Return (x, y) of the center of cell containing provided text 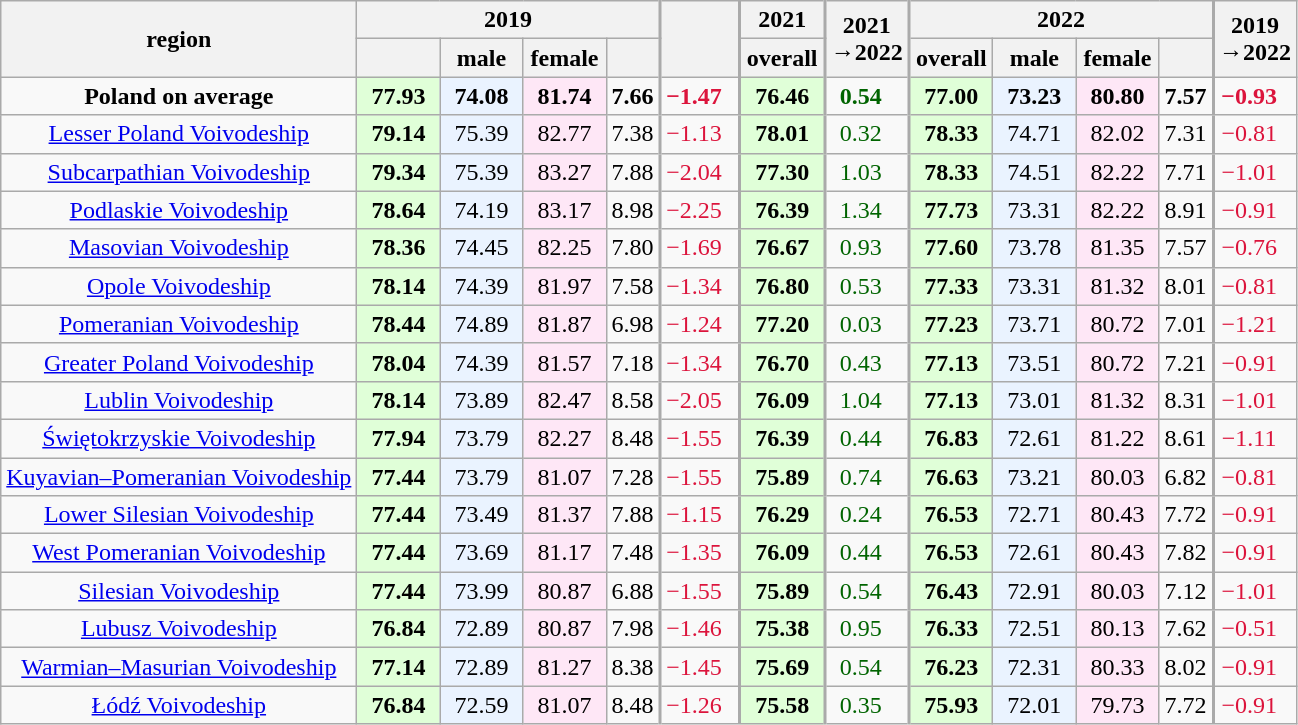
73.51 (1034, 362)
81.35 (1118, 248)
78.01 (782, 134)
Subcarpathian Voivodeship (179, 172)
81.27 (564, 667)
Świętokrzyskie Voivodeship (179, 438)
2021 (782, 20)
72.01 (1034, 705)
7.62 (1186, 629)
76.46 (782, 96)
8.91 (1186, 210)
2019→2022 (1255, 39)
77.33 (951, 286)
8.01 (1186, 286)
76.43 (951, 591)
74.19 (482, 210)
72.59 (482, 705)
0.03 (866, 324)
74.71 (1034, 134)
−1.24 (700, 324)
74.51 (1034, 172)
Lubusz Voivodeship (179, 629)
78.44 (398, 324)
73.23 (1034, 96)
76.83 (951, 438)
−0.51 (1255, 629)
2019 (508, 20)
75.69 (782, 667)
−2.04 (700, 172)
7.01 (1186, 324)
77.73 (951, 210)
77.20 (782, 324)
82.47 (564, 400)
77.30 (782, 172)
6.82 (1186, 477)
7.71 (1186, 172)
6.88 (633, 591)
82.02 (1118, 134)
76.29 (782, 515)
−1.21 (1255, 324)
Kuyavian–Pomeranian Voivodeship (179, 477)
Opole Voivodeship (179, 286)
76.63 (951, 477)
77.00 (951, 96)
7.82 (1186, 553)
Masovian Voivodeship (179, 248)
8.61 (1186, 438)
1.03 (866, 172)
79.34 (398, 172)
0.53 (866, 286)
81.37 (564, 515)
72.31 (1034, 667)
7.38 (633, 134)
Pomeranian Voivodeship (179, 324)
−1.13 (700, 134)
8.31 (1186, 400)
Podlaskie Voivodeship (179, 210)
0.32 (866, 134)
7.21 (1186, 362)
−2.25 (700, 210)
−0.76 (1255, 248)
77.60 (951, 248)
Warmian–Masurian Voivodeship (179, 667)
0.93 (866, 248)
76.23 (951, 667)
Greater Poland Voivodeship (179, 362)
2022 (1061, 20)
74.08 (482, 96)
Lesser Poland Voivodeship (179, 134)
7.98 (633, 629)
2021→2022 (866, 39)
73.21 (1034, 477)
83.27 (564, 172)
78.04 (398, 362)
−0.93 (1255, 96)
78.64 (398, 210)
7.31 (1186, 134)
0.74 (866, 477)
West Pomeranian Voivodeship (179, 553)
74.45 (482, 248)
8.58 (633, 400)
73.89 (482, 400)
73.49 (482, 515)
80.13 (1118, 629)
81.74 (564, 96)
76.33 (951, 629)
Lower Silesian Voivodeship (179, 515)
7.80 (633, 248)
77.93 (398, 96)
75.58 (782, 705)
7.48 (633, 553)
−2.05 (700, 400)
0.43 (866, 362)
76.67 (782, 248)
73.01 (1034, 400)
76.70 (782, 362)
Silesian Voivodeship (179, 591)
1.34 (866, 210)
−1.11 (1255, 438)
Poland on average (179, 96)
−1.26 (700, 705)
Lublin Voivodeship (179, 400)
81.97 (564, 286)
80.33 (1118, 667)
78.36 (398, 248)
77.14 (398, 667)
73.99 (482, 591)
73.78 (1034, 248)
82.77 (564, 134)
8.98 (633, 210)
72.91 (1034, 591)
72.51 (1034, 629)
81.22 (1118, 438)
Łódź Voivodeship (179, 705)
74.89 (482, 324)
−1.45 (700, 667)
8.02 (1186, 667)
77.94 (398, 438)
0.95 (866, 629)
0.35 (866, 705)
6.98 (633, 324)
1.04 (866, 400)
82.25 (564, 248)
−1.47 (700, 96)
77.23 (951, 324)
75.93 (951, 705)
80.80 (1118, 96)
7.58 (633, 286)
81.57 (564, 362)
region (179, 39)
−1.69 (700, 248)
73.69 (482, 553)
7.28 (633, 477)
81.17 (564, 553)
−1.46 (700, 629)
0.24 (866, 515)
−1.15 (700, 515)
−1.35 (700, 553)
83.17 (564, 210)
75.38 (782, 629)
76.80 (782, 286)
79.73 (1118, 705)
7.66 (633, 96)
72.71 (1034, 515)
82.27 (564, 438)
8.38 (633, 667)
73.71 (1034, 324)
7.18 (633, 362)
81.87 (564, 324)
79.14 (398, 134)
7.12 (1186, 591)
